Return the (x, y) coordinate for the center point of the cell that contains the specified text.  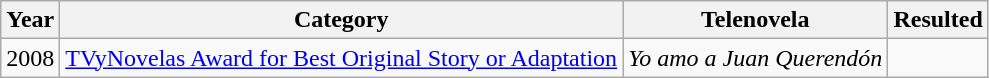
Category (342, 20)
TVyNovelas Award for Best Original Story or Adaptation (342, 58)
Resulted (938, 20)
Yo amo a Juan Querendón (756, 58)
Year (30, 20)
Telenovela (756, 20)
2008 (30, 58)
